For the text-containing cell, return its midpoint in [X, Y] coordinate format. 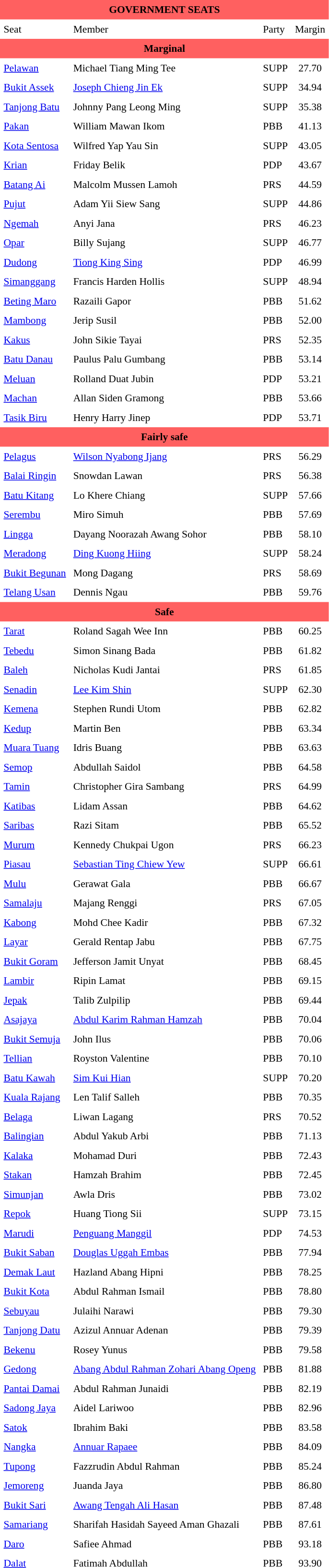
Batu Kawah [35, 1077]
70.06 [310, 1039]
Kakus [35, 339]
34.94 [310, 87]
Tamin [35, 786]
Ibrahim Baki [164, 1427]
67.32 [310, 922]
Balingian [35, 1136]
81.88 [310, 1369]
60.25 [310, 631]
Roland Sagah Wee Inn [164, 631]
Balai Ringin [35, 476]
Julaihi Narawi [164, 1311]
Serembu [35, 515]
Kemena [35, 709]
Nicholas Kudi Jantai [164, 670]
Juanda Jaya [164, 1486]
48.94 [310, 281]
70.20 [310, 1077]
66.61 [310, 864]
Malcolm Mussen Lamoh [164, 184]
Allan Siden Gramong [164, 398]
Fairly safe [164, 437]
69.44 [310, 1000]
Joseph Chieng Jin Ek [164, 87]
46.23 [310, 223]
Marudi [35, 1233]
Bekenu [35, 1349]
43.67 [310, 165]
52.00 [310, 320]
66.23 [310, 844]
Abdullah Saidol [164, 767]
35.38 [310, 106]
Nangka [35, 1447]
Kedup [35, 728]
65.52 [310, 825]
Telang Usan [35, 592]
58.24 [310, 553]
Annuar Rapaee [164, 1447]
Anyi Jana [164, 223]
Majang Renggi [164, 903]
Batu Kitang [35, 495]
63.63 [310, 748]
53.71 [310, 417]
Tiong King Sing [164, 262]
Sebastian Ting Chiew Yew [164, 864]
Bukit Goram [35, 961]
Samariang [35, 1524]
68.45 [310, 961]
Talib Zulpilip [164, 1000]
Abdul Rahman Junaidi [164, 1388]
Billy Sujang [164, 243]
Awla Dris [164, 1194]
Sebuyau [35, 1311]
Meradong [35, 553]
Murum [35, 844]
Dudong [35, 262]
64.62 [310, 806]
51.62 [310, 301]
Baleh [35, 670]
Kuala Rajang [35, 1097]
Bukit Sari [35, 1505]
Tarat [35, 631]
Ripin Lamat [164, 981]
Pujut [35, 204]
Satok [35, 1427]
61.85 [310, 670]
Sharifah Hasidah Sayeed Aman Ghazali [164, 1524]
Azizul Annuar Adenan [164, 1330]
Katibas [35, 806]
79.30 [310, 1311]
Ngemah [35, 223]
Mohamad Duri [164, 1155]
56.38 [310, 476]
Francis Harden Hollis [164, 281]
Layar [35, 942]
Huang Tiong Sii [164, 1214]
Penguang Manggil [164, 1233]
Lambir [35, 981]
Piasau [35, 864]
Asajaya [35, 1019]
GOVERNMENT SEATS [164, 10]
Dennis Ngau [164, 592]
Rolland Duat Jubin [164, 378]
Michael Tiang Ming Tee [164, 68]
Lee Kim Shin [164, 689]
Simanggang [35, 281]
Member [164, 29]
Abang Abdul Rahman Zohari Abang Openg [164, 1369]
Wilson Nyabong Ijang [164, 456]
Daro [35, 1544]
41.13 [310, 126]
Rosey Yunus [164, 1349]
Jepak [35, 1000]
61.82 [310, 650]
Demak Laut [35, 1272]
Mong Dagang [164, 573]
Mohd Chee Kadir [164, 922]
79.39 [310, 1330]
71.13 [310, 1136]
Pelagus [35, 456]
Pantai Damai [35, 1388]
Razaili Gapor [164, 301]
Beting Maro [35, 301]
Stakan [35, 1175]
Senadin [35, 689]
Miro Simuh [164, 515]
Christopher Gira Sambang [164, 786]
Opar [35, 243]
Safe [164, 611]
78.80 [310, 1291]
Pelawan [35, 68]
Tanjong Batu [35, 106]
Party [275, 29]
Bukit Kota [35, 1291]
Lidam Assan [164, 806]
58.10 [310, 534]
70.35 [310, 1097]
Tebedu [35, 650]
Len Talif Salleh [164, 1097]
Wilfred Yap Yau Sin [164, 145]
Bukit Semuja [35, 1039]
53.66 [310, 398]
Lo Khere Chiang [164, 495]
70.04 [310, 1019]
Kabong [35, 922]
Ding Kuong Hiing [164, 553]
70.10 [310, 1058]
43.05 [310, 145]
46.99 [310, 262]
Jefferson Jamit Unyat [164, 961]
Saribas [35, 825]
Abdul Karim Rahman Hamzah [164, 1019]
Batu Danau [35, 359]
Tasik Biru [35, 417]
69.15 [310, 981]
Repok [35, 1214]
Machan [35, 398]
Johnny Pang Leong Ming [164, 106]
John Ilus [164, 1039]
82.96 [310, 1408]
Bukit Begunan [35, 573]
Mambong [35, 320]
Simon Sinang Bada [164, 650]
53.14 [310, 359]
77.94 [310, 1252]
Muara Tuang [35, 748]
87.61 [310, 1524]
87.48 [310, 1505]
84.09 [310, 1447]
56.29 [310, 456]
Batang Ai [35, 184]
Hazland Abang Hipni [164, 1272]
Henry Harry Jinep [164, 417]
Samalaju [35, 903]
74.53 [310, 1233]
Safiee Ahmad [164, 1544]
72.43 [310, 1155]
62.82 [310, 709]
78.25 [310, 1272]
27.70 [310, 68]
62.30 [310, 689]
67.05 [310, 903]
73.02 [310, 1194]
79.58 [310, 1349]
64.99 [310, 786]
Tupong [35, 1466]
Meluan [35, 378]
Abdul Rahman Ismail [164, 1291]
Belaga [35, 1116]
46.77 [310, 243]
Hamzah Brahim [164, 1175]
57.66 [310, 495]
Snowdan Lawan [164, 476]
73.15 [310, 1214]
67.75 [310, 942]
52.35 [310, 339]
Jemoreng [35, 1486]
72.45 [310, 1175]
Gerawat Gala [164, 883]
82.19 [310, 1388]
Aidel Lariwoo [164, 1408]
Stephen Rundi Utom [164, 709]
Simunjan [35, 1194]
58.69 [310, 573]
59.76 [310, 592]
57.69 [310, 515]
Martin Ben [164, 728]
Tellian [35, 1058]
Gedong [35, 1369]
83.58 [310, 1427]
Marginal [164, 48]
Gerald Rentap Jabu [164, 942]
44.59 [310, 184]
Lingga [35, 534]
Mulu [35, 883]
Bukit Assek [35, 87]
Paulus Palu Gumbang [164, 359]
Dayang Noorazah Awang Sohor [164, 534]
44.86 [310, 204]
Idris Buang [164, 748]
53.21 [310, 378]
70.52 [310, 1116]
Douglas Uggah Embas [164, 1252]
Kota Sentosa [35, 145]
Kalaka [35, 1155]
Abdul Yakub Arbi [164, 1136]
Sim Kui Hian [164, 1077]
Semop [35, 767]
86.80 [310, 1486]
64.58 [310, 767]
Jerip Susil [164, 320]
Krian [35, 165]
66.67 [310, 883]
85.24 [310, 1466]
John Sikie Tayai [164, 339]
93.18 [310, 1544]
Royston Valentine [164, 1058]
Friday Belik [164, 165]
Liwan Lagang [164, 1116]
Tanjong Datu [35, 1330]
Bukit Saban [35, 1252]
Pakan [35, 126]
Awang Tengah Ali Hasan [164, 1505]
Kennedy Chukpai Ugon [164, 844]
Seat [35, 29]
Razi Sitam [164, 825]
Adam Yii Siew Sang [164, 204]
Sadong Jaya [35, 1408]
William Mawan Ikom [164, 126]
Fazzrudin Abdul Rahman [164, 1466]
63.34 [310, 728]
Margin [310, 29]
